Extract the [x, y] coordinate from the center of the cell holding the provided text.  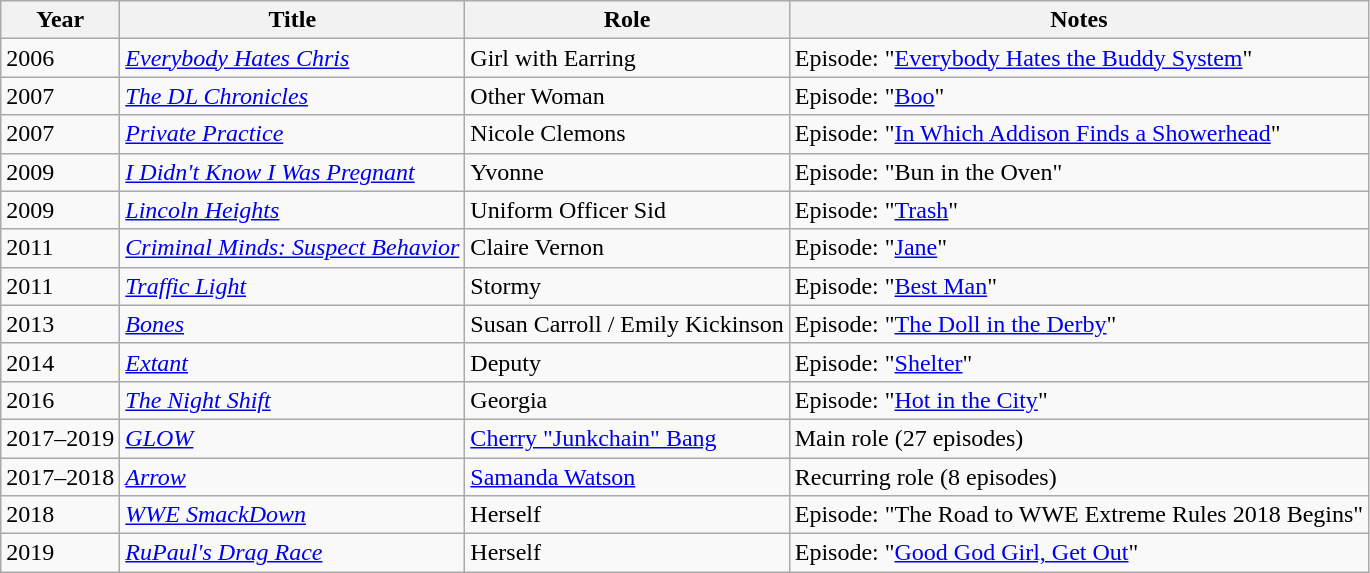
Episode: "Bun in the Oven" [1078, 172]
I Didn't Know I Was Pregnant [292, 172]
Claire Vernon [627, 248]
Girl with Earring [627, 58]
Episode: "Hot in the City" [1078, 400]
Year [60, 20]
Episode: "Everybody Hates the Buddy System" [1078, 58]
The Night Shift [292, 400]
RuPaul's Drag Race [292, 553]
Episode: "In Which Addison Finds a Showerhead" [1078, 134]
Episode: "The Doll in the Derby" [1078, 324]
Yvonne [627, 172]
Georgia [627, 400]
Stormy [627, 286]
Criminal Minds: Suspect Behavior [292, 248]
2014 [60, 362]
Episode: "Shelter" [1078, 362]
2019 [60, 553]
Deputy [627, 362]
The DL Chronicles [292, 96]
Episode: "Jane" [1078, 248]
Cherry "Junkchain" Bang [627, 438]
Nicole Clemons [627, 134]
Susan Carroll / Emily Kickinson [627, 324]
Recurring role (8 episodes) [1078, 477]
Episode: "Boo" [1078, 96]
Arrow [292, 477]
Main role (27 episodes) [1078, 438]
Private Practice [292, 134]
2018 [60, 515]
Episode: "Best Man" [1078, 286]
Extant [292, 362]
Traffic Light [292, 286]
WWE SmackDown [292, 515]
Samanda Watson [627, 477]
Episode: "Good God Girl, Get Out" [1078, 553]
2017–2018 [60, 477]
Everybody Hates Chris [292, 58]
Notes [1078, 20]
Role [627, 20]
Uniform Officer Sid [627, 210]
Episode: "The Road to WWE Extreme Rules 2018 Begins" [1078, 515]
Title [292, 20]
Other Woman [627, 96]
2013 [60, 324]
2006 [60, 58]
2017–2019 [60, 438]
GLOW [292, 438]
Bones [292, 324]
2016 [60, 400]
Lincoln Heights [292, 210]
Episode: "Trash" [1078, 210]
